For the text-containing cell, return its midpoint in (x, y) coordinate format. 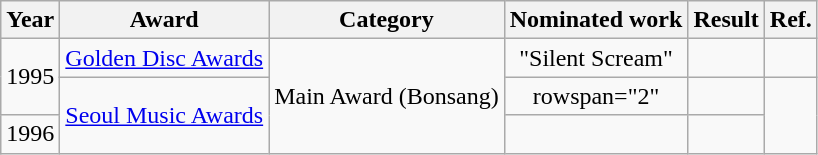
1996 (30, 134)
Result (726, 20)
Year (30, 20)
Award (164, 20)
Seoul Music Awards (164, 115)
rowspan="2" (596, 96)
"Silent Scream" (596, 58)
Ref. (790, 20)
Golden Disc Awards (164, 58)
1995 (30, 77)
Main Award (Bonsang) (387, 96)
Nominated work (596, 20)
Category (387, 20)
